Determine the [x, y] coordinate at the center of the cell enclosing the given text.  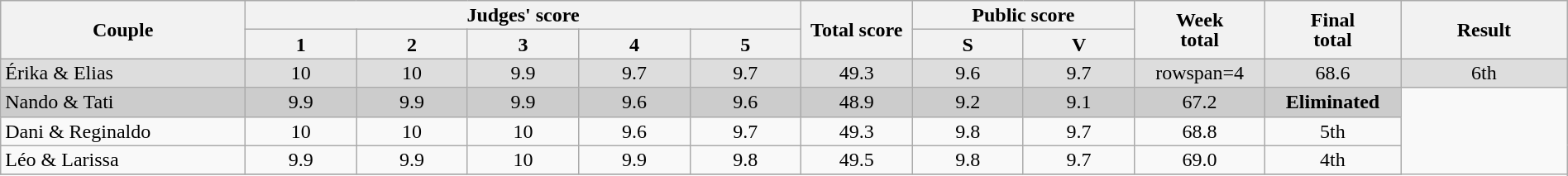
Couple [123, 30]
Public score [1024, 15]
48.9 [857, 102]
68.6 [1332, 73]
rowspan=4 [1200, 73]
1 [300, 45]
4th [1332, 160]
67.2 [1200, 102]
Result [1484, 30]
9.1 [1078, 102]
Finaltotal [1332, 30]
Eliminated [1332, 102]
5th [1332, 131]
4 [634, 45]
Érika & Elias [123, 73]
Nando & Tati [123, 102]
Léo & Larissa [123, 160]
6th [1484, 73]
5 [745, 45]
69.0 [1200, 160]
V [1078, 45]
2 [412, 45]
Total score [857, 30]
Weektotal [1200, 30]
Dani & Reginaldo [123, 131]
68.8 [1200, 131]
S [968, 45]
Judges' score [523, 15]
9.2 [968, 102]
3 [523, 45]
49.5 [857, 160]
